Determine the (X, Y) coordinate at the center of the cell enclosing the given text.  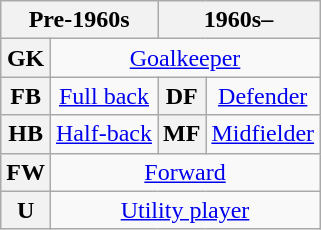
Defender (263, 96)
1960s– (239, 20)
Goalkeeper (184, 58)
DF (182, 96)
Pre-1960s (80, 20)
FW (26, 172)
Half-back (104, 134)
GK (26, 58)
FB (26, 96)
Utility player (184, 210)
Full back (104, 96)
U (26, 210)
Midfielder (263, 134)
MF (182, 134)
HB (26, 134)
Forward (184, 172)
